Provide the (X, Y) coordinate of the cell's center where the given text is located.  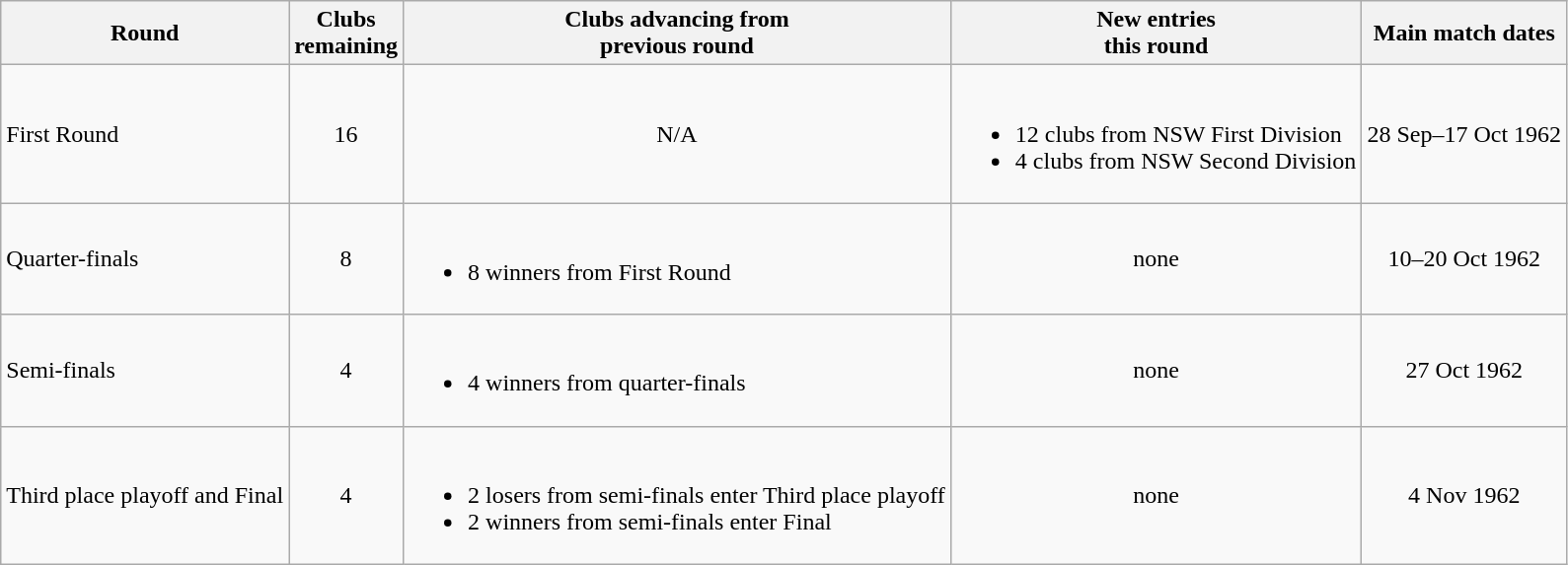
Third place playoff and Final (145, 495)
New entriesthis round (1157, 34)
Clubsremaining (346, 34)
Round (145, 34)
4 Nov 1962 (1464, 495)
8 (346, 258)
8 winners from First Round (677, 258)
12 clubs from NSW First Division4 clubs from NSW Second Division (1157, 134)
N/A (677, 134)
Main match dates (1464, 34)
Semi-finals (145, 371)
2 losers from semi-finals enter Third place playoff2 winners from semi-finals enter Final (677, 495)
10–20 Oct 1962 (1464, 258)
Quarter-finals (145, 258)
4 winners from quarter-finals (677, 371)
16 (346, 134)
28 Sep–17 Oct 1962 (1464, 134)
27 Oct 1962 (1464, 371)
Clubs advancing fromprevious round (677, 34)
First Round (145, 134)
